Identify which cell holds the provided text, then report its [X, Y] central coordinate. 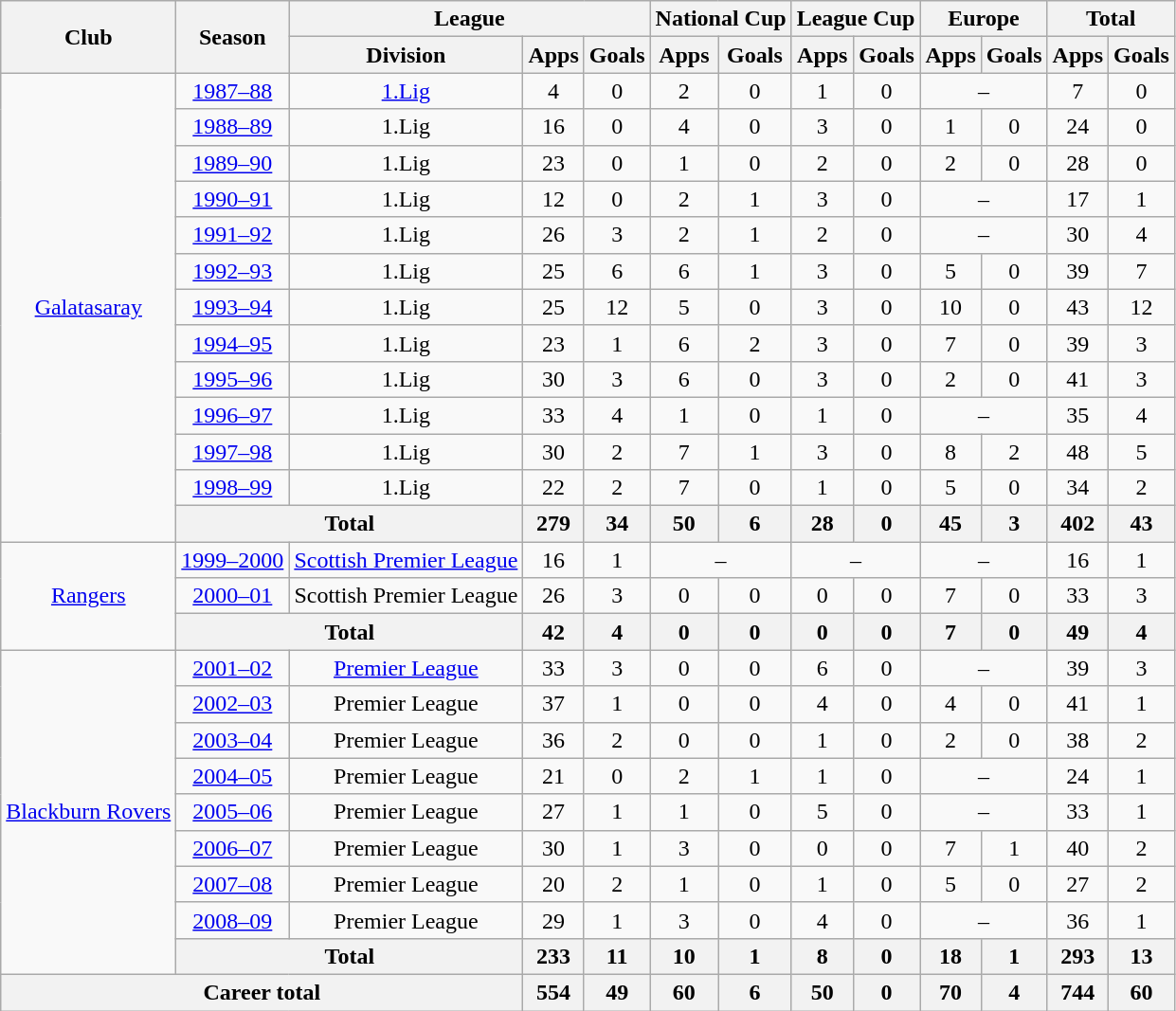
1997–98 [233, 452]
48 [1077, 452]
1989–90 [233, 163]
2001–02 [233, 668]
20 [553, 884]
40 [1077, 848]
Galatasaray [89, 307]
17 [1077, 199]
1998–99 [233, 488]
293 [1077, 956]
1991–92 [233, 235]
1995–96 [233, 379]
2002–03 [233, 704]
Blackburn Rovers [89, 813]
11 [617, 956]
1992–93 [233, 271]
29 [553, 920]
13 [1142, 956]
2000–01 [233, 596]
1994–95 [233, 343]
Season [233, 37]
2004–05 [233, 776]
554 [553, 992]
League Cup [856, 19]
45 [950, 524]
1993–94 [233, 307]
37 [553, 704]
National Cup [720, 19]
Club [89, 37]
Career total [262, 992]
42 [553, 632]
Rangers [89, 596]
35 [1077, 415]
279 [553, 524]
1990–91 [233, 199]
744 [1077, 992]
1999–2000 [233, 560]
League [470, 19]
2007–08 [233, 884]
2006–07 [233, 848]
2008–09 [233, 920]
22 [553, 488]
233 [553, 956]
1987–88 [233, 91]
402 [1077, 524]
21 [553, 776]
Division [406, 55]
70 [950, 992]
2003–04 [233, 740]
2005–06 [233, 812]
38 [1077, 740]
1988–89 [233, 127]
18 [950, 956]
Europe [984, 19]
1996–97 [233, 415]
